Output the [X, Y] coordinate of the center of the cell containing the given text.  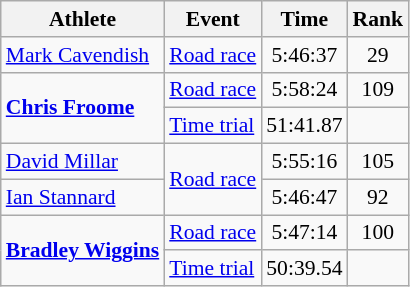
51:41.87 [304, 126]
105 [378, 162]
Mark Cavendish [82, 55]
Athlete [82, 19]
Ian Stannard [82, 197]
100 [378, 233]
92 [378, 197]
5:55:16 [304, 162]
Time [304, 19]
Event [212, 19]
5:46:37 [304, 55]
29 [378, 55]
5:47:14 [304, 233]
50:39.54 [304, 269]
Bradley Wiggins [82, 250]
Rank [378, 19]
5:58:24 [304, 90]
David Millar [82, 162]
109 [378, 90]
Chris Froome [82, 108]
5:46:47 [304, 197]
